Scan for the cell matching the given text and deliver its [X, Y] coordinate at center. 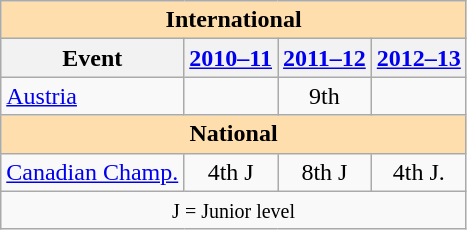
Event [92, 58]
8th J [325, 172]
J = Junior level [234, 210]
Austria [92, 96]
2011–12 [325, 58]
National [234, 134]
Canadian Champ. [92, 172]
International [234, 20]
4th J [231, 172]
4th J. [418, 172]
2010–11 [231, 58]
2012–13 [418, 58]
9th [325, 96]
